For the text-containing cell, return its midpoint in [x, y] coordinate format. 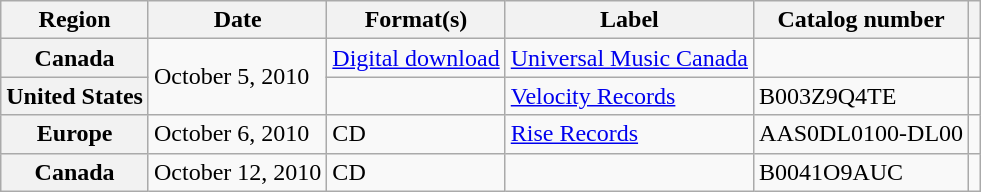
Rise Records [629, 134]
Format(s) [416, 20]
October 12, 2010 [237, 172]
B003Z9Q4TE [862, 96]
Catalog number [862, 20]
Digital download [416, 58]
Label [629, 20]
October 6, 2010 [237, 134]
Date [237, 20]
October 5, 2010 [237, 77]
AAS0DL0100-DL00 [862, 134]
Velocity Records [629, 96]
B0041O9AUC [862, 172]
Region [75, 20]
Universal Music Canada [629, 58]
Europe [75, 134]
United States [75, 96]
